Provide the (X, Y) coordinate of the cell's center where the given text is located.  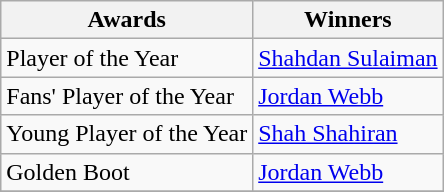
Young Player of the Year (127, 134)
Shah Shahiran (348, 134)
Golden Boot (127, 172)
Winners (348, 20)
Shahdan Sulaiman (348, 58)
Player of the Year (127, 58)
Awards (127, 20)
Fans' Player of the Year (127, 96)
